For the text-containing cell, return its midpoint in [X, Y] coordinate format. 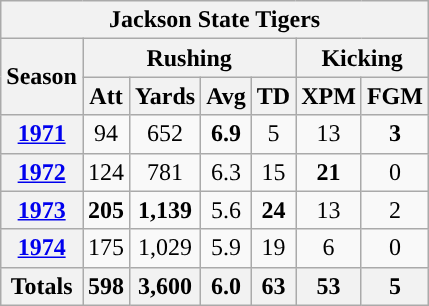
1973 [42, 210]
Jackson State Tigers [215, 20]
94 [106, 134]
Avg [226, 96]
Rushing [188, 58]
Season [42, 77]
3,600 [166, 286]
24 [273, 210]
652 [166, 134]
Totals [42, 286]
63 [273, 286]
53 [329, 286]
15 [273, 172]
5.6 [226, 210]
124 [106, 172]
5.9 [226, 248]
21 [329, 172]
19 [273, 248]
1974 [42, 248]
TD [273, 96]
175 [106, 248]
6 [329, 248]
FGM [394, 96]
6.9 [226, 134]
1972 [42, 172]
1971 [42, 134]
1,029 [166, 248]
Yards [166, 96]
6.3 [226, 172]
3 [394, 134]
598 [106, 286]
XPM [329, 96]
1,139 [166, 210]
Kicking [362, 58]
205 [106, 210]
781 [166, 172]
2 [394, 210]
Att [106, 96]
6.0 [226, 286]
